Provide the [x, y] coordinate of the cell's center where the given text is located.  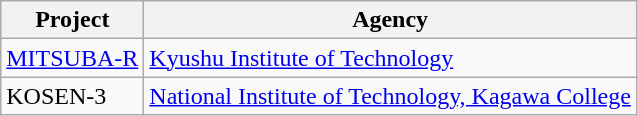
Agency [390, 20]
MITSUBA-R [72, 58]
Project [72, 20]
National Institute of Technology, Kagawa College [390, 96]
Kyushu Institute of Technology [390, 58]
KOSEN-3 [72, 96]
